Extract the [x, y] coordinate from the center of the cell holding the provided text.  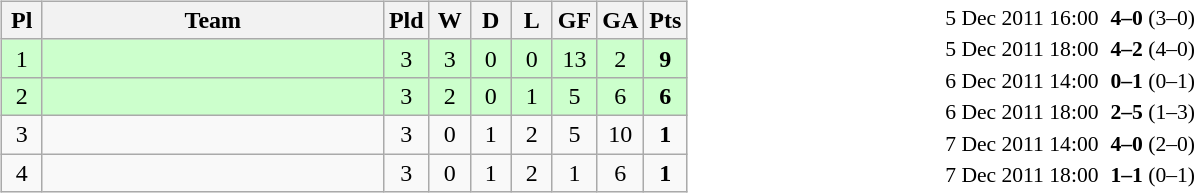
W [450, 20]
Pld [406, 20]
10 [620, 134]
7 Dec 2011 14:00 [1022, 143]
9 [666, 58]
Pts [666, 20]
D [490, 20]
6 Dec 2011 18:00 [1022, 112]
L [532, 20]
5 Dec 2011 18:00 [1022, 49]
Pl [22, 20]
Team [212, 20]
4 [22, 173]
5 Dec 2011 16:00 [1022, 17]
GA [620, 20]
7 Dec 2011 18:00 [1022, 175]
13 [574, 58]
GF [574, 20]
6 Dec 2011 14:00 [1022, 80]
